Locate the cell with the specified text and output its (x, y) center coordinate. 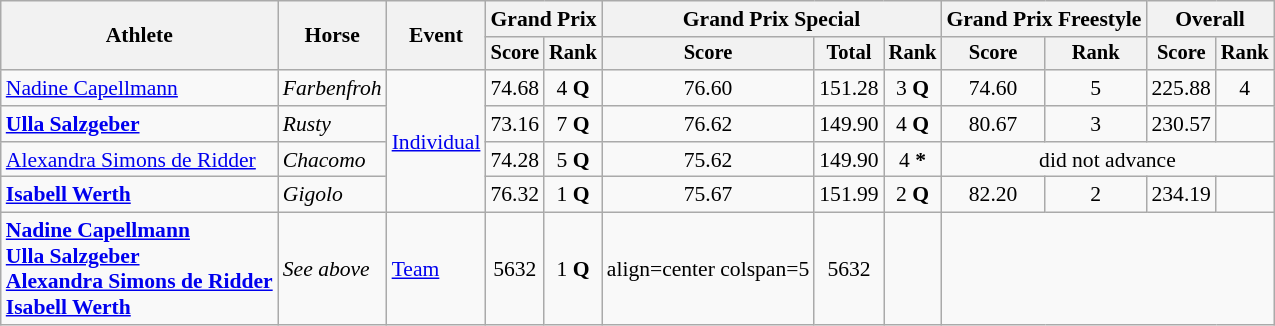
225.88 (1180, 88)
76.62 (708, 124)
230.57 (1180, 124)
Nadine Capellmann (140, 88)
2 (1096, 195)
Rusty (332, 124)
Grand Prix Freestyle (1044, 19)
74.68 (514, 88)
151.99 (848, 195)
5 (1096, 88)
73.16 (514, 124)
Grand Prix (543, 19)
Team (436, 269)
75.62 (708, 160)
7 Q (573, 124)
3 Q (913, 88)
2 Q (913, 195)
Nadine Capellmann Ulla Salzgeber Alexandra Simons de Ridder Isabell Werth (140, 269)
Event (436, 36)
Total (848, 54)
4 * (913, 160)
See above (332, 269)
76.60 (708, 88)
Farbenfroh (332, 88)
80.67 (993, 124)
did not advance (1107, 160)
234.19 (1180, 195)
Alexandra Simons de Ridder (140, 160)
Overall (1210, 19)
82.20 (993, 195)
Horse (332, 36)
Chacomo (332, 160)
Individual (436, 141)
3 (1096, 124)
Gigolo (332, 195)
4 (1245, 88)
align=center colspan=5 (708, 269)
5 Q (573, 160)
75.67 (708, 195)
Grand Prix Special (772, 19)
74.60 (993, 88)
76.32 (514, 195)
Isabell Werth (140, 195)
Ulla Salzgeber (140, 124)
74.28 (514, 160)
151.28 (848, 88)
Athlete (140, 36)
